For the text-containing cell, return its midpoint in (X, Y) coordinate format. 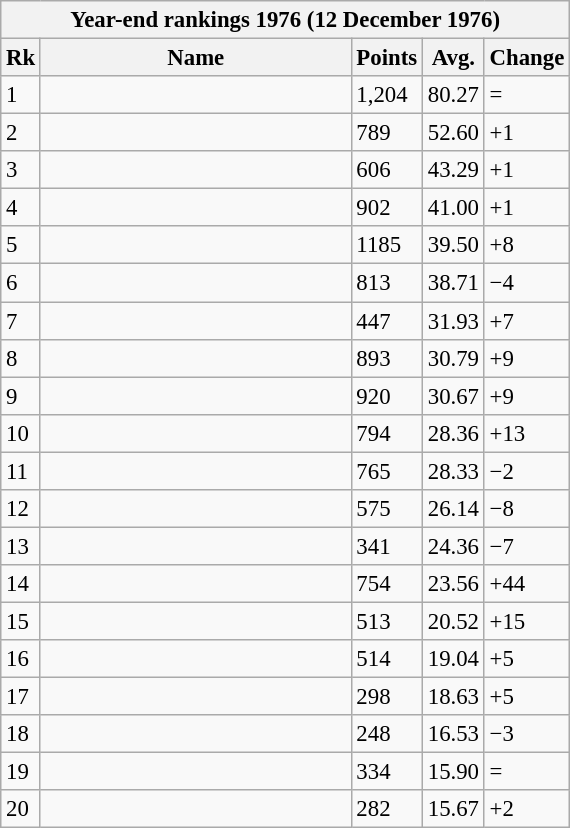
31.93 (453, 321)
19.04 (453, 659)
+13 (526, 433)
20 (21, 809)
282 (386, 809)
15.90 (453, 772)
920 (386, 396)
20.52 (453, 621)
14 (21, 584)
16.53 (453, 734)
794 (386, 433)
28.36 (453, 433)
2 (21, 133)
575 (386, 509)
6 (21, 283)
1,204 (386, 95)
Year-end rankings 1976 (12 December 1976) (286, 20)
8 (21, 358)
5 (21, 245)
+2 (526, 809)
Rk (21, 58)
80.27 (453, 95)
813 (386, 283)
+44 (526, 584)
15.67 (453, 809)
19 (21, 772)
248 (386, 734)
1185 (386, 245)
334 (386, 772)
−4 (526, 283)
606 (386, 170)
Name (196, 58)
52.60 (453, 133)
+8 (526, 245)
30.79 (453, 358)
23.56 (453, 584)
298 (386, 697)
15 (21, 621)
−3 (526, 734)
+7 (526, 321)
−8 (526, 509)
18 (21, 734)
513 (386, 621)
447 (386, 321)
789 (386, 133)
Change (526, 58)
514 (386, 659)
1 (21, 95)
3 (21, 170)
7 (21, 321)
9 (21, 396)
893 (386, 358)
341 (386, 546)
754 (386, 584)
902 (386, 208)
765 (386, 471)
24.36 (453, 546)
Points (386, 58)
43.29 (453, 170)
41.00 (453, 208)
12 (21, 509)
38.71 (453, 283)
17 (21, 697)
−7 (526, 546)
28.33 (453, 471)
+15 (526, 621)
10 (21, 433)
18.63 (453, 697)
30.67 (453, 396)
13 (21, 546)
−2 (526, 471)
39.50 (453, 245)
Avg. (453, 58)
11 (21, 471)
26.14 (453, 509)
4 (21, 208)
16 (21, 659)
